Detect which cell encompasses the target text, then output its (X, Y) center coordinate. 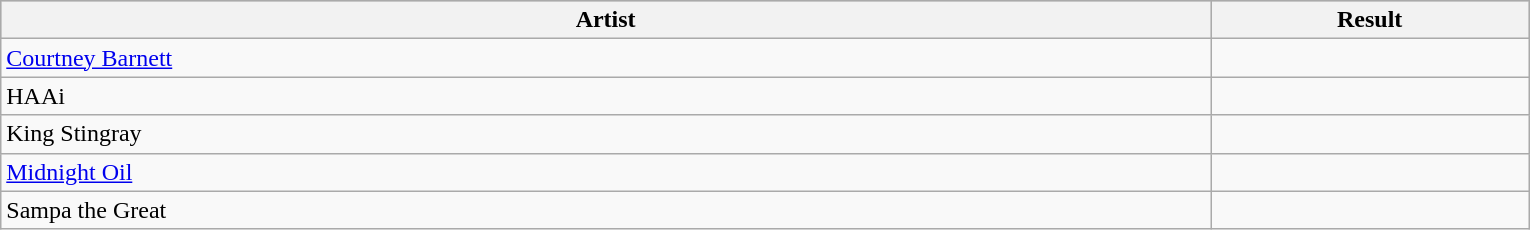
Result (1369, 20)
King Stingray (606, 134)
HAAi (606, 96)
Artist (606, 20)
Midnight Oil (606, 172)
Courtney Barnett (606, 58)
Sampa the Great (606, 210)
